Scan for the cell matching the given text and deliver its (x, y) coordinate at center. 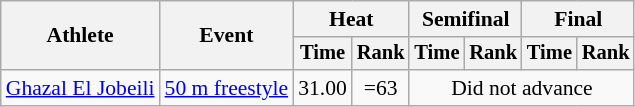
=63 (381, 88)
Heat (351, 19)
Did not advance (522, 88)
31.00 (322, 88)
Semifinal (465, 19)
Athlete (80, 36)
Event (227, 36)
Ghazal El Jobeili (80, 88)
50 m freestyle (227, 88)
Final (578, 19)
